From the cell containing the given text, extract its center point as (X, Y) coordinate. 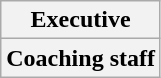
Coaching staff (81, 58)
Executive (81, 20)
